Search for the cell housing the specified text and yield its [x, y] center coordinate. 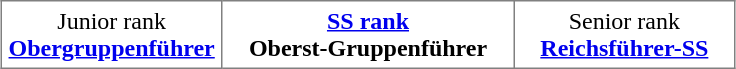
Junior rankObergruppenführer [112, 35]
Senior rankReichsführer-SS [624, 35]
SS rankOberst-Gruppenführer [368, 35]
